From the cell containing the given text, extract its center point as [x, y] coordinate. 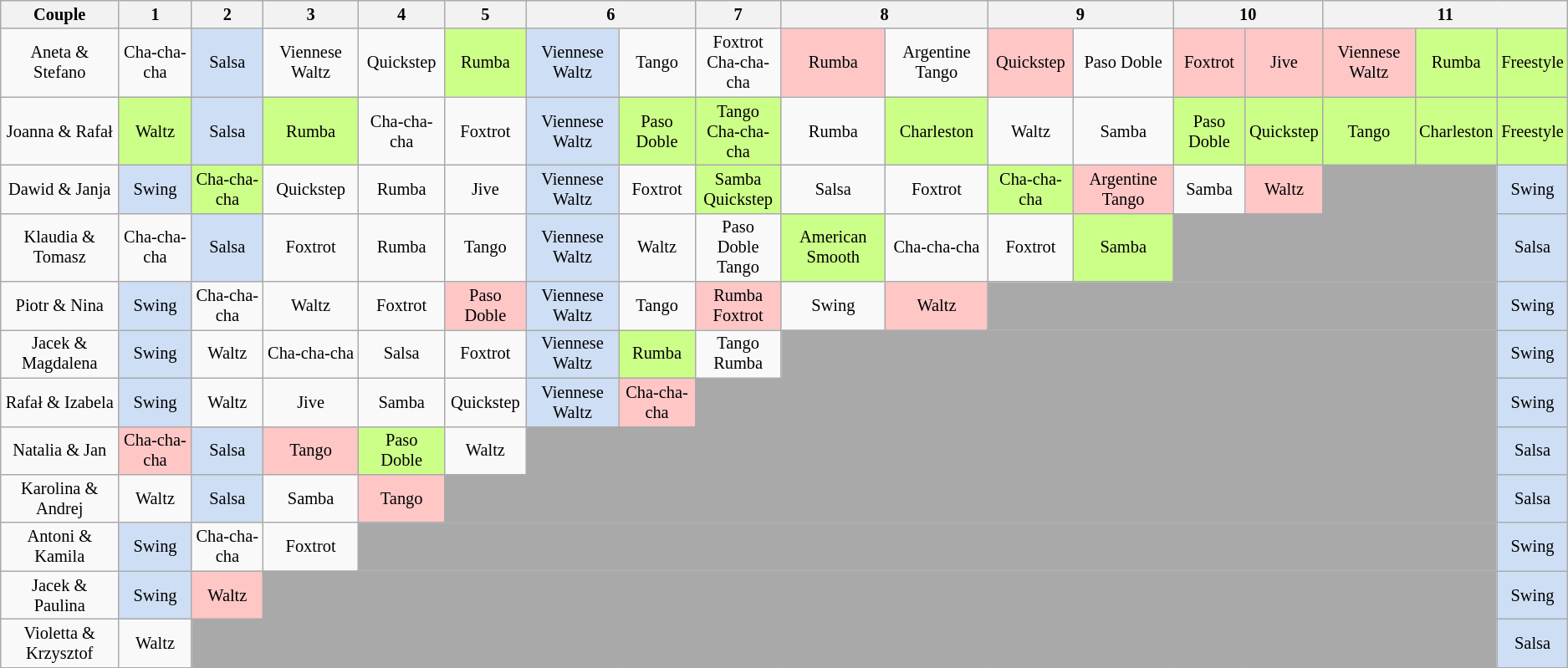
Paso DobleTango [738, 247]
Natalia & Jan [60, 451]
SambaQuickstep [738, 189]
Klaudia & Tomasz [60, 247]
Piotr & Nina [60, 306]
American Smooth [833, 247]
7 [738, 14]
8 [885, 14]
6 [610, 14]
RumbaFoxtrot [738, 306]
Couple [60, 14]
FoxtrotCha-cha-cha [738, 63]
Jacek & Paulina [60, 595]
TangoRumba [738, 354]
TangoCha-cha-cha [738, 131]
Joanna & Rafał [60, 131]
10 [1248, 14]
Violetta & Krzysztof [60, 643]
Karolina & Andrej [60, 498]
Rafał & Izabela [60, 402]
Jacek & Magdalena [60, 354]
5 [485, 14]
9 [1080, 14]
Dawid & Janja [60, 189]
4 [401, 14]
2 [227, 14]
3 [310, 14]
Aneta & Stefano [60, 63]
Antoni & Kamila [60, 547]
1 [156, 14]
11 [1445, 14]
